Determine the (x, y) coordinate at the center of the cell enclosing the given text.  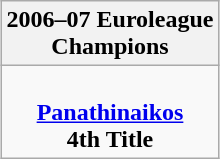
Panathinaikos 4th Title (110, 112)
2006–07 EuroleagueChampions (110, 34)
